From the cell containing the given text, extract its center point as [X, Y] coordinate. 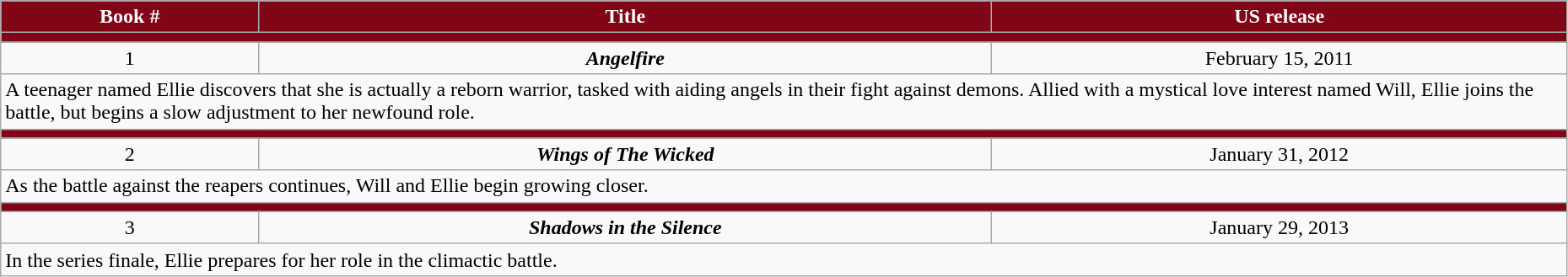
As the battle against the reapers continues, Will and Ellie begin growing closer. [784, 186]
January 31, 2012 [1279, 154]
1 [130, 58]
US release [1279, 17]
Angelfire [626, 58]
Wings of The Wicked [626, 154]
2 [130, 154]
Title [626, 17]
3 [130, 227]
February 15, 2011 [1279, 58]
Book # [130, 17]
In the series finale, Ellie prepares for her role in the climactic battle. [784, 259]
Shadows in the Silence [626, 227]
January 29, 2013 [1279, 227]
